Extract the [x, y] coordinate from the center of the cell holding the provided text.  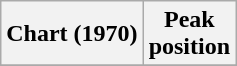
Chart (1970) [72, 34]
Peakposition [189, 34]
